Identify which cell holds the provided text, then report its (x, y) central coordinate. 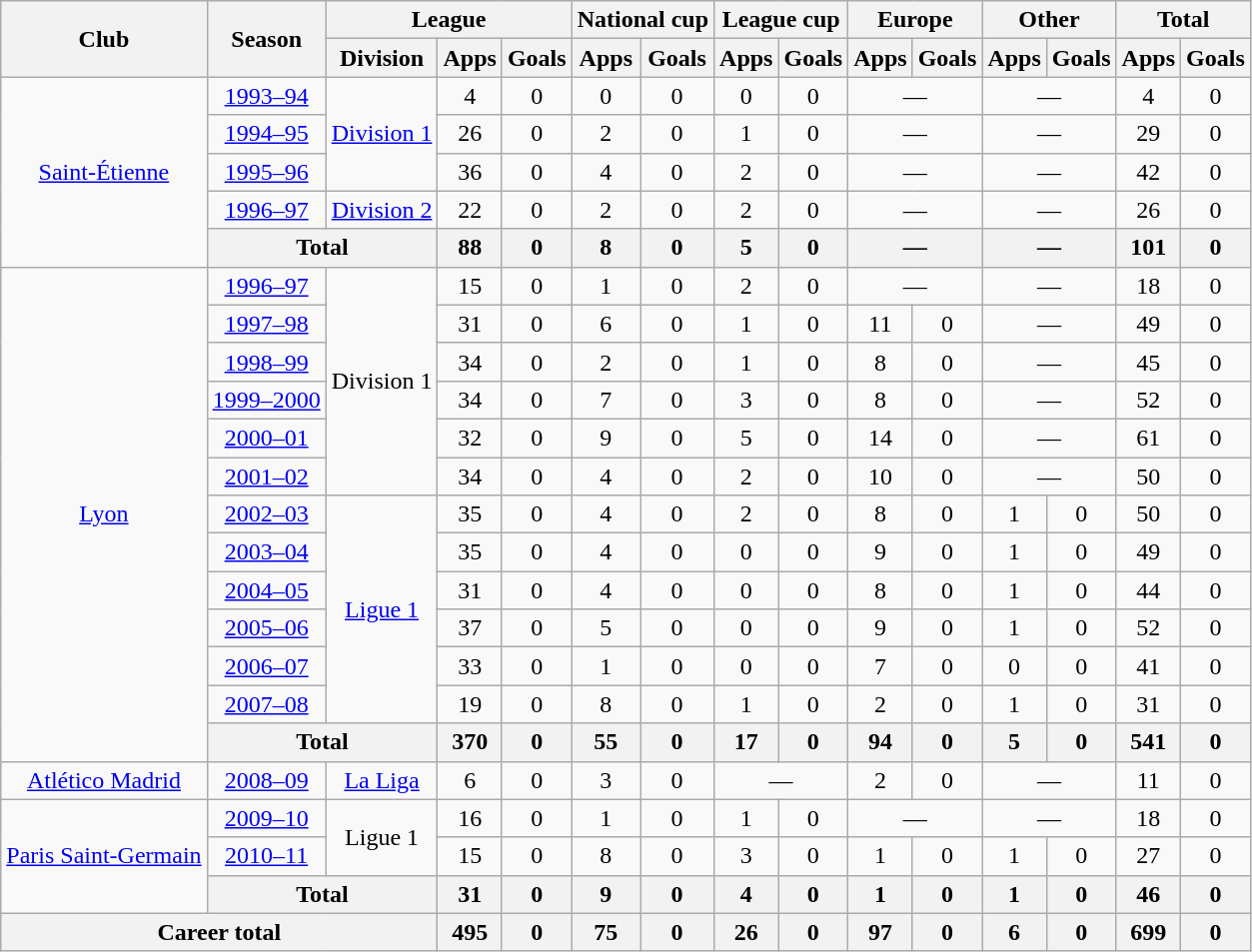
42 (1148, 172)
75 (606, 932)
61 (1148, 438)
19 (470, 704)
1993–94 (266, 96)
94 (880, 742)
2005–06 (266, 628)
699 (1148, 932)
17 (746, 742)
1998–99 (266, 362)
495 (470, 932)
44 (1148, 590)
1994–95 (266, 134)
29 (1148, 134)
Lyon (104, 513)
16 (470, 818)
36 (470, 172)
Other (1049, 20)
Atlético Madrid (104, 780)
2002–03 (266, 514)
1999–2000 (266, 400)
Europe (915, 20)
La Liga (382, 780)
2007–08 (266, 704)
370 (470, 742)
45 (1148, 362)
10 (880, 476)
2006–07 (266, 666)
32 (470, 438)
2004–05 (266, 590)
101 (1148, 248)
22 (470, 210)
League cup (781, 20)
27 (1148, 856)
55 (606, 742)
37 (470, 628)
Career total (220, 932)
Division (382, 58)
33 (470, 666)
Season (266, 39)
541 (1148, 742)
1995–96 (266, 172)
2003–04 (266, 552)
Club (104, 39)
1997–98 (266, 324)
Saint-Étienne (104, 172)
2001–02 (266, 476)
97 (880, 932)
Division 2 (382, 210)
National cup (642, 20)
League (449, 20)
14 (880, 438)
2000–01 (266, 438)
2009–10 (266, 818)
41 (1148, 666)
46 (1148, 894)
2010–11 (266, 856)
88 (470, 248)
2008–09 (266, 780)
Paris Saint-Germain (104, 856)
